Find where the given text appears and provide that cell's center as (x, y) coordinate. 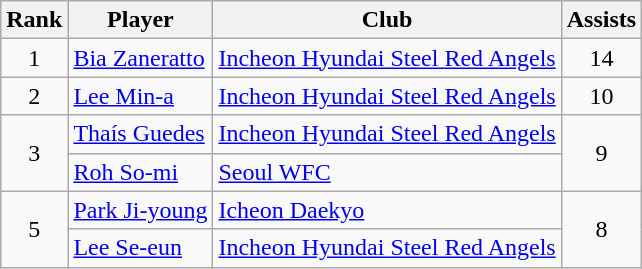
8 (601, 229)
Club (387, 20)
Bia Zaneratto (140, 58)
Park Ji-young (140, 210)
Roh So-mi (140, 172)
10 (601, 96)
Seoul WFC (387, 172)
5 (34, 229)
9 (601, 153)
Lee Se-eun (140, 248)
3 (34, 153)
Assists (601, 20)
Thaís Guedes (140, 134)
1 (34, 58)
2 (34, 96)
14 (601, 58)
Icheon Daekyo (387, 210)
Lee Min-a (140, 96)
Rank (34, 20)
Player (140, 20)
